Return [x, y] of the center of cell containing provided text 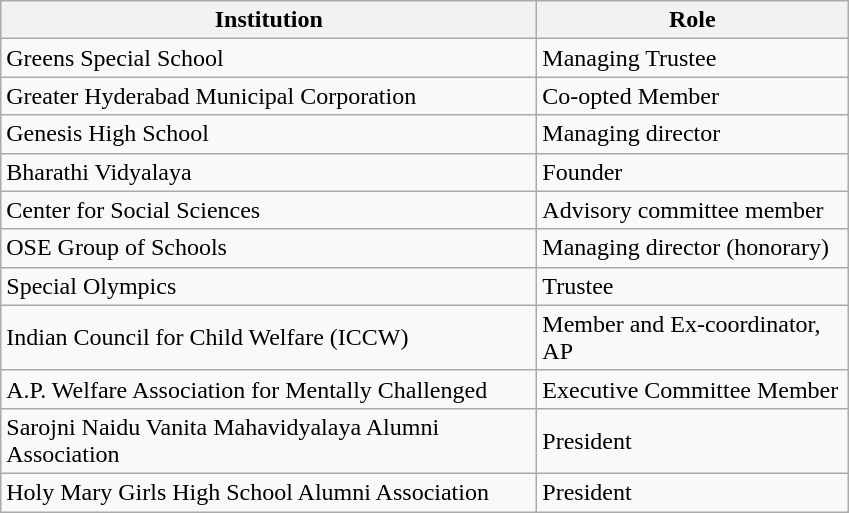
Special Olympics [269, 286]
Managing director (honorary) [692, 248]
Founder [692, 172]
Greater Hyderabad Municipal Corporation [269, 96]
Center for Social Sciences [269, 210]
Executive Committee Member [692, 389]
Indian Council for Child Welfare (ICCW) [269, 338]
Holy Mary Girls High School Alumni Association [269, 492]
Bharathi Vidyalaya [269, 172]
Institution [269, 20]
Trustee [692, 286]
A.P. Welfare Association for Mentally Challenged [269, 389]
Advisory committee member [692, 210]
Co-opted Member [692, 96]
Sarojni Naidu Vanita Mahavidyalaya Alumni Association [269, 440]
Member and Ex-coordinator, AP [692, 338]
OSE Group of Schools [269, 248]
Genesis High School [269, 134]
Greens Special School [269, 58]
Role [692, 20]
Managing director [692, 134]
Managing Trustee [692, 58]
